Locate the cell with the specified text and output its [x, y] center coordinate. 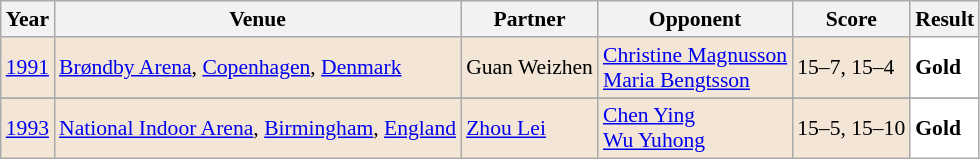
Venue [258, 19]
15–7, 15–4 [851, 68]
Guan Weizhen [530, 68]
15–5, 15–10 [851, 128]
1991 [28, 68]
Brøndby Arena, Copenhagen, Denmark [258, 68]
Zhou Lei [530, 128]
Year [28, 19]
1993 [28, 128]
Chen Ying Wu Yuhong [695, 128]
Result [944, 19]
National Indoor Arena, Birmingham, England [258, 128]
Christine Magnusson Maria Bengtsson [695, 68]
Opponent [695, 19]
Score [851, 19]
Partner [530, 19]
